Capture the cell that displays the provided text and extract its (x, y) central coordinate. 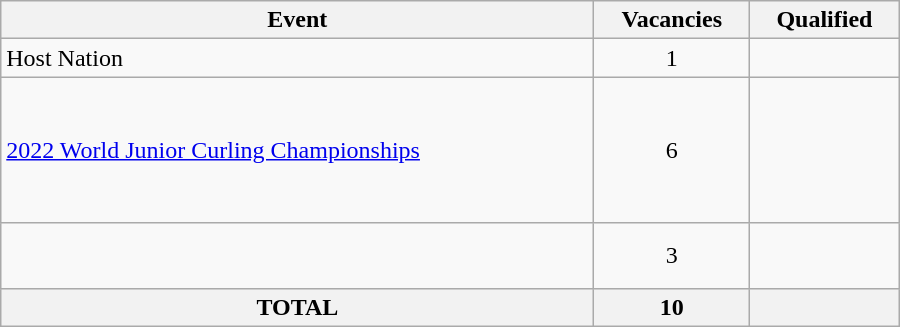
6 (672, 150)
Vacancies (672, 20)
10 (672, 307)
2022 World Junior Curling Championships (298, 150)
Event (298, 20)
1 (672, 58)
3 (672, 256)
Host Nation (298, 58)
TOTAL (298, 307)
Qualified (825, 20)
